Find where the given text appears and provide that cell's center as (X, Y) coordinate. 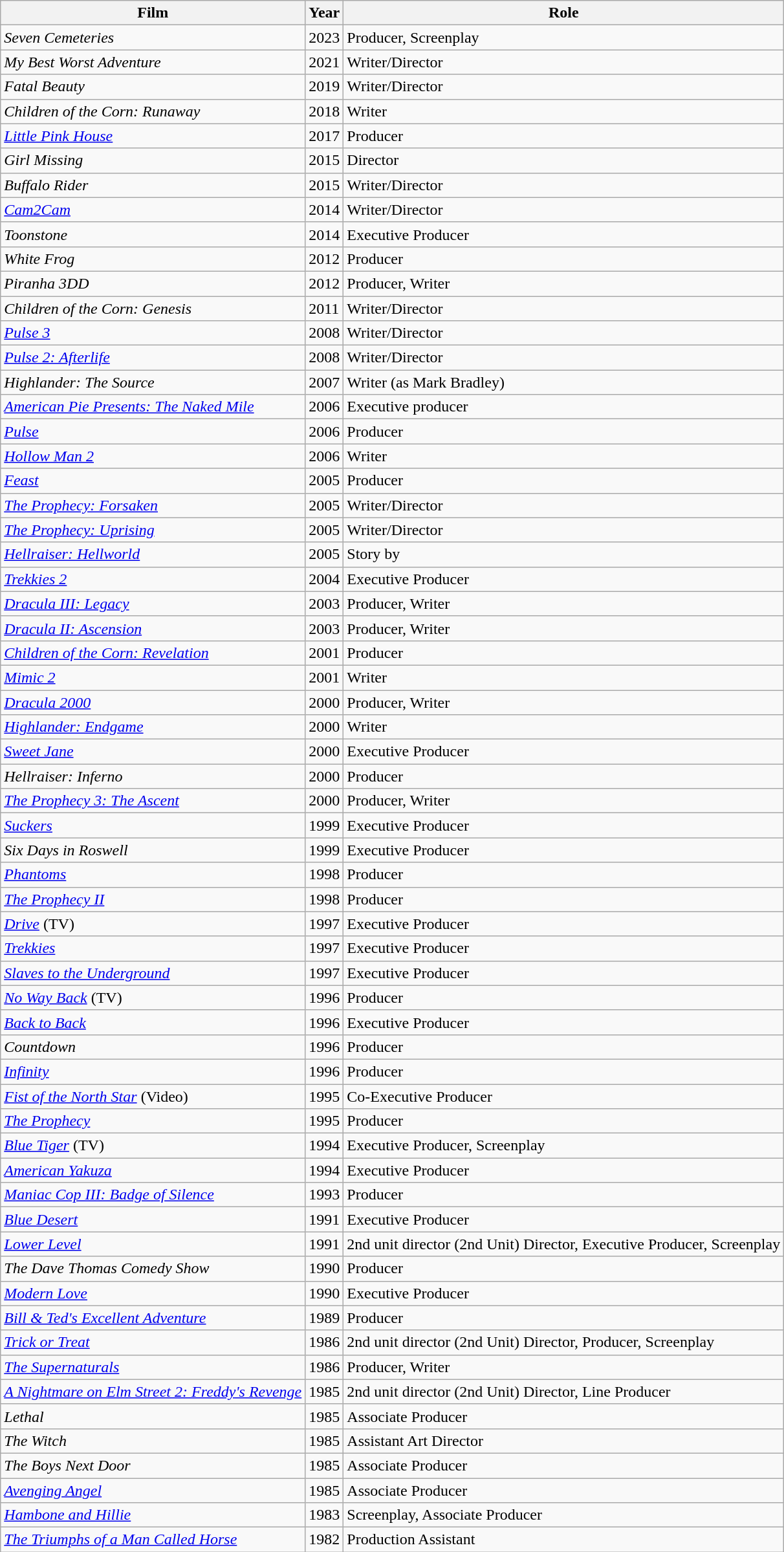
Pulse (153, 432)
Mimic 2 (153, 677)
Role (564, 13)
Countdown (153, 1047)
Dracula III: Legacy (153, 604)
Trekkies (153, 948)
Bill & Ted's Excellent Adventure (153, 1318)
Feast (153, 481)
Hollow Man 2 (153, 456)
Film (153, 13)
1982 (325, 1540)
Phantoms (153, 875)
Trick or Treat (153, 1342)
Toonstone (153, 234)
Blue Desert (153, 1219)
Seven Cemeteries (153, 38)
The Supernaturals (153, 1367)
2nd unit director (2nd Unit) Director, Producer, Screenplay (564, 1342)
2007 (325, 382)
The Boys Next Door (153, 1465)
Blue Tiger (TV) (153, 1146)
Modern Love (153, 1293)
Screenplay, Associate Producer (564, 1515)
Pulse 2: Afterlife (153, 358)
Little Pink House (153, 136)
Suckers (153, 825)
Infinity (153, 1071)
Buffalo Rider (153, 185)
2019 (325, 87)
The Witch (153, 1441)
2021 (325, 62)
Story by (564, 554)
2023 (325, 38)
Pulse 3 (153, 333)
Trekkies 2 (153, 579)
The Dave Thomas Comedy Show (153, 1269)
Writer (as Mark Bradley) (564, 382)
American Yakuza (153, 1170)
2018 (325, 111)
American Pie Presents: The Naked Mile (153, 407)
2011 (325, 309)
Drive (TV) (153, 924)
2nd unit director (2nd Unit) Director, Executive Producer, Screenplay (564, 1244)
Co-Executive Producer (564, 1097)
Executive Producer, Screenplay (564, 1146)
Producer, Screenplay (564, 38)
Lethal (153, 1416)
1989 (325, 1318)
No Way Back (TV) (153, 998)
Highlander: The Source (153, 382)
Director (564, 160)
A Nightmare on Elm Street 2: Freddy's Revenge (153, 1392)
2nd unit director (2nd Unit) Director, Line Producer (564, 1392)
Executive producer (564, 407)
Sweet Jane (153, 752)
2017 (325, 136)
1993 (325, 1195)
Fatal Beauty (153, 87)
Children of the Corn: Runaway (153, 111)
Six Days in Roswell (153, 850)
2004 (325, 579)
Piranha 3DD (153, 283)
Maniac Cop III: Badge of Silence (153, 1195)
Cam2Cam (153, 210)
Production Assistant (564, 1540)
Back to Back (153, 1022)
The Prophecy (153, 1121)
The Prophecy: Forsaken (153, 505)
Hellraiser: Inferno (153, 776)
Children of the Corn: Revelation (153, 653)
White Frog (153, 259)
The Prophecy: Uprising (153, 530)
Dracula II: Ascension (153, 628)
My Best Worst Adventure (153, 62)
Girl Missing (153, 160)
Fist of the North Star (Video) (153, 1097)
Avenging Angel (153, 1490)
Children of the Corn: Genesis (153, 309)
The Prophecy 3: The Ascent (153, 801)
Hellraiser: Hellworld (153, 554)
The Triumphs of a Man Called Horse (153, 1540)
Dracula 2000 (153, 702)
Assistant Art Director (564, 1441)
Highlander: Endgame (153, 727)
Hambone and Hillie (153, 1515)
The Prophecy II (153, 899)
Slaves to the Underground (153, 973)
Lower Level (153, 1244)
Year (325, 13)
1983 (325, 1515)
